Locate the cell with the specified text and output its [x, y] center coordinate. 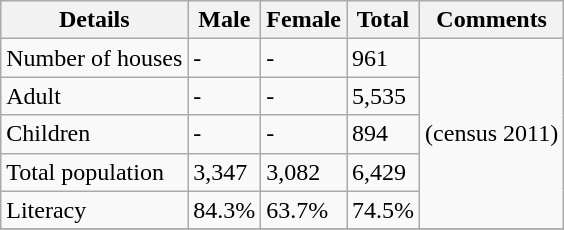
3,082 [304, 172]
Details [94, 20]
Literacy [94, 210]
74.5% [384, 210]
Female [304, 20]
3,347 [224, 172]
Comments [492, 20]
Adult [94, 96]
Number of houses [94, 58]
Total population [94, 172]
6,429 [384, 172]
961 [384, 58]
Male [224, 20]
894 [384, 134]
63.7% [304, 210]
5,535 [384, 96]
84.3% [224, 210]
Total [384, 20]
Children [94, 134]
(census 2011) [492, 134]
